Locate the cell with the specified text and output its [x, y] center coordinate. 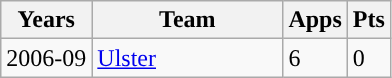
Team [188, 20]
2006-09 [46, 58]
Years [46, 20]
0 [368, 58]
Apps [315, 20]
Pts [368, 20]
Ulster [188, 58]
6 [315, 58]
